Output the (X, Y) coordinate of the center of the cell containing the given text.  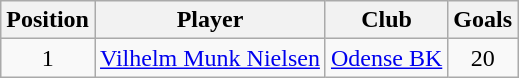
1 (48, 58)
Vilhelm Munk Nielsen (210, 58)
20 (483, 58)
Player (210, 20)
Odense BK (386, 58)
Position (48, 20)
Goals (483, 20)
Club (386, 20)
